Pinpoint the cell where the given text exists, returning its [x, y] midpoint coordinate. 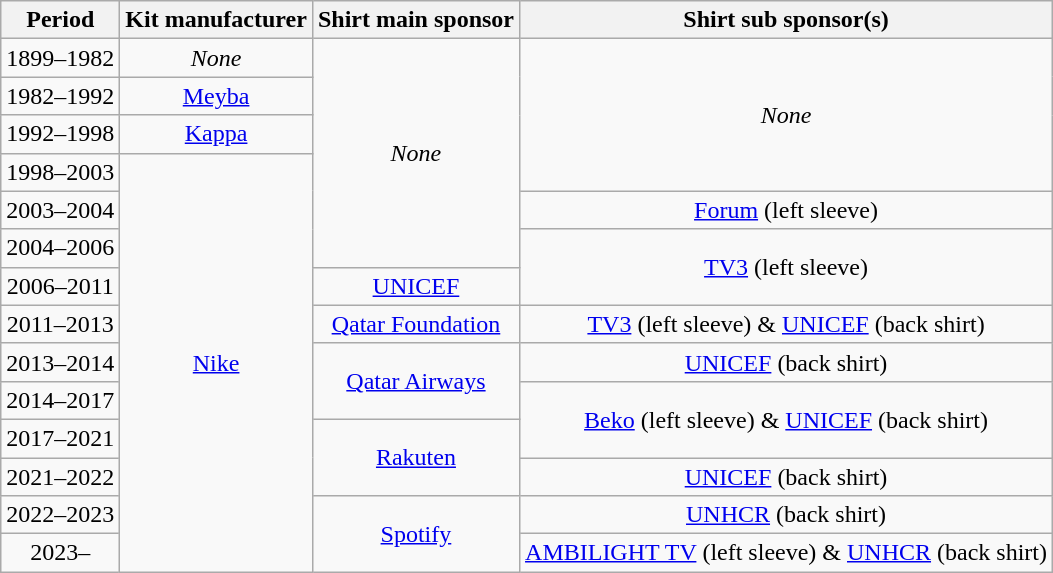
Forum (left sleeve) [786, 210]
2014–2017 [60, 400]
2011–2013 [60, 324]
2006–2011 [60, 286]
2021–2022 [60, 477]
2004–2006 [60, 248]
2017–2021 [60, 438]
Shirt sub sponsor(s) [786, 20]
2023– [60, 553]
Qatar Foundation [416, 324]
UNICEF [416, 286]
Qatar Airways [416, 381]
1992–1998 [60, 134]
AMBILIGHT TV (left sleeve) & UNHCR (back shirt) [786, 553]
Shirt main sponsor [416, 20]
TV3 (left sleeve) [786, 267]
TV3 (left sleeve) & UNICEF (back shirt) [786, 324]
2003–2004 [60, 210]
2013–2014 [60, 362]
2022–2023 [60, 515]
1899–1982 [60, 58]
Nike [216, 362]
Meyba [216, 96]
Kit manufacturer [216, 20]
UNHCR (back shirt) [786, 515]
Spotify [416, 534]
1982–1992 [60, 96]
Kappa [216, 134]
Period [60, 20]
Beko (left sleeve) & UNICEF (back shirt) [786, 419]
Rakuten [416, 457]
1998–2003 [60, 172]
